Provide the (X, Y) coordinate of the cell's center where the given text is located.  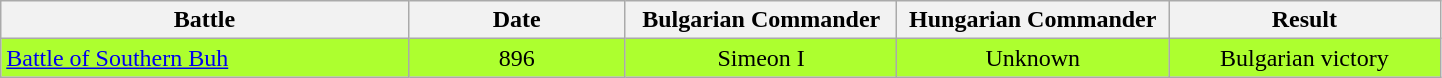
Bulgarian victory (1305, 58)
Simeon I (761, 58)
Bulgarian Commander (761, 20)
Battle (204, 20)
Unknown (1033, 58)
Hungarian Commander (1033, 20)
Battle of Southern Buh (204, 58)
Result (1305, 20)
896 (516, 58)
Date (516, 20)
